Pinpoint the cell where the given text exists, returning its (X, Y) midpoint coordinate. 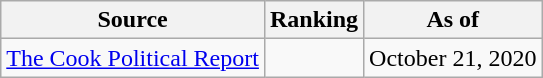
October 21, 2020 (453, 58)
Ranking (314, 20)
The Cook Political Report (133, 58)
As of (453, 20)
Source (133, 20)
